Detect which cell encompasses the target text, then output its (x, y) center coordinate. 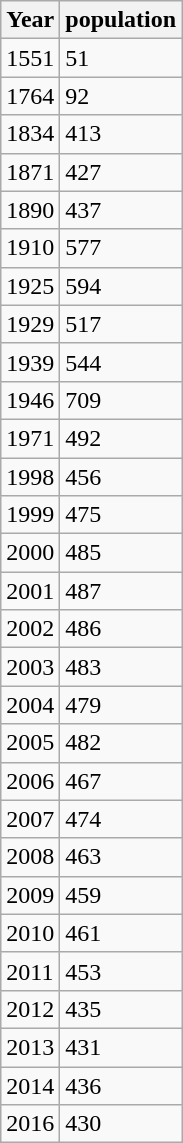
1998 (30, 477)
463 (121, 857)
517 (121, 324)
2006 (30, 781)
92 (121, 96)
413 (121, 134)
2013 (30, 1047)
475 (121, 515)
2010 (30, 933)
1929 (30, 324)
2012 (30, 1009)
430 (121, 1124)
437 (121, 210)
2009 (30, 895)
2002 (30, 629)
2005 (30, 743)
1999 (30, 515)
459 (121, 895)
467 (121, 781)
2000 (30, 553)
2011 (30, 971)
2014 (30, 1085)
population (121, 20)
2004 (30, 705)
479 (121, 705)
482 (121, 743)
1946 (30, 400)
485 (121, 553)
435 (121, 1009)
492 (121, 438)
1910 (30, 248)
483 (121, 667)
2003 (30, 667)
594 (121, 286)
577 (121, 248)
461 (121, 933)
1764 (30, 96)
2007 (30, 819)
Year (30, 20)
487 (121, 591)
709 (121, 400)
51 (121, 58)
486 (121, 629)
427 (121, 172)
1834 (30, 134)
2008 (30, 857)
544 (121, 362)
431 (121, 1047)
1890 (30, 210)
1939 (30, 362)
1551 (30, 58)
1871 (30, 172)
2016 (30, 1124)
474 (121, 819)
1971 (30, 438)
2001 (30, 591)
436 (121, 1085)
456 (121, 477)
453 (121, 971)
1925 (30, 286)
